Scan for the cell matching the given text and deliver its (X, Y) coordinate at center. 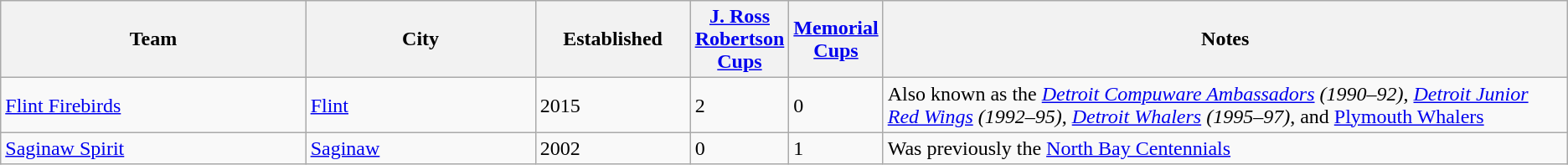
City (420, 39)
Notes (1225, 39)
Saginaw (420, 148)
2002 (613, 148)
Saginaw Spirit (153, 148)
Also known as the Detroit Compuware Ambassadors (1990–92), Detroit Junior Red Wings (1992–95), Detroit Whalers (1995–97), and Plymouth Whalers (1225, 106)
2 (740, 106)
1 (836, 148)
Flint (420, 106)
J. Ross Robertson Cups (740, 39)
Memorial Cups (836, 39)
Flint Firebirds (153, 106)
Established (613, 39)
Was previously the North Bay Centennials (1225, 148)
2015 (613, 106)
Team (153, 39)
